Find where the given text appears and provide that cell's center as [X, Y] coordinate. 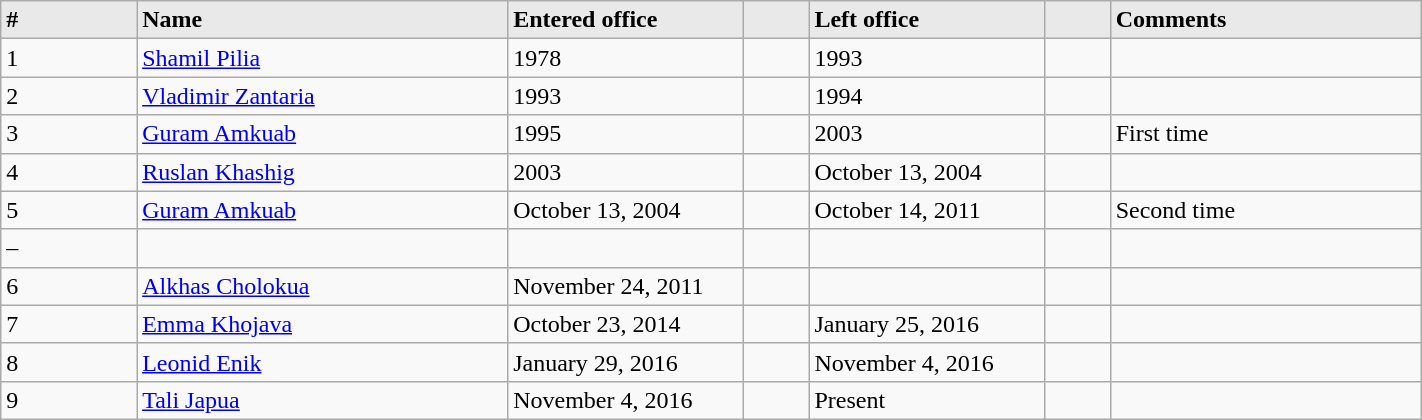
October 23, 2014 [626, 324]
8 [69, 362]
3 [69, 134]
1995 [626, 134]
January 29, 2016 [626, 362]
9 [69, 400]
1978 [626, 58]
Tali Japua [322, 400]
7 [69, 324]
2 [69, 96]
4 [69, 172]
– [69, 248]
Entered office [626, 20]
# [69, 20]
Shamil Pilia [322, 58]
Leonid Enik [322, 362]
First time [1266, 134]
1994 [927, 96]
1 [69, 58]
Comments [1266, 20]
Left office [927, 20]
6 [69, 286]
Alkhas Cholokua [322, 286]
January 25, 2016 [927, 324]
October 14, 2011 [927, 210]
Emma Khojava [322, 324]
Name [322, 20]
Vladimir Zantaria [322, 96]
Ruslan Khashig [322, 172]
Present [927, 400]
5 [69, 210]
Second time [1266, 210]
November 24, 2011 [626, 286]
